Return the [X, Y] coordinate for the center point of the cell that contains the specified text.  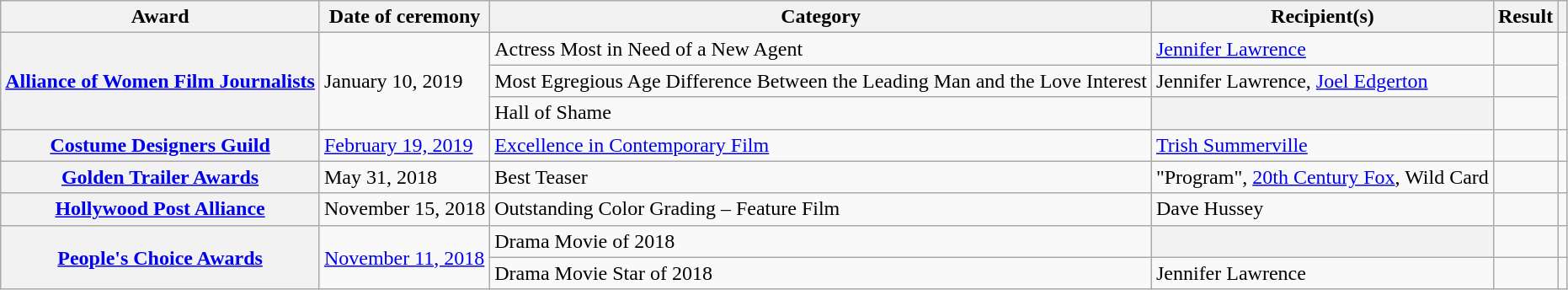
Recipient(s) [1322, 17]
Alliance of Women Film Journalists [160, 81]
May 31, 2018 [404, 177]
Award [160, 17]
Date of ceremony [404, 17]
Hollywood Post Alliance [160, 209]
Excellence in Contemporary Film [821, 145]
Most Egregious Age Difference Between the Leading Man and the Love Interest [821, 81]
November 11, 2018 [404, 257]
Hall of Shame [821, 113]
February 19, 2019 [404, 145]
Best Teaser [821, 177]
January 10, 2019 [404, 81]
People's Choice Awards [160, 257]
Result [1525, 17]
Drama Movie Star of 2018 [821, 273]
Actress Most in Need of a New Agent [821, 49]
Dave Hussey [1322, 209]
Costume Designers Guild [160, 145]
Drama Movie of 2018 [821, 241]
November 15, 2018 [404, 209]
Golden Trailer Awards [160, 177]
Jennifer Lawrence, Joel Edgerton [1322, 81]
"Program", 20th Century Fox, Wild Card [1322, 177]
Category [821, 17]
Outstanding Color Grading – Feature Film [821, 209]
Trish Summerville [1322, 145]
